Find where the given text appears and provide that cell's center as (x, y) coordinate. 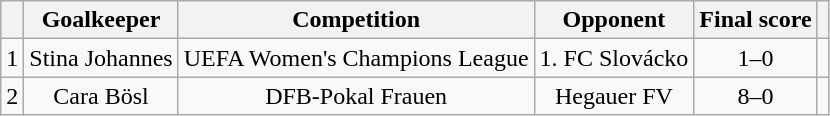
Final score (756, 20)
Opponent (614, 20)
Competition (356, 20)
1–0 (756, 58)
8–0 (756, 96)
UEFA Women's Champions League (356, 58)
Hegauer FV (614, 96)
2 (12, 96)
Goalkeeper (101, 20)
Stina Johannes (101, 58)
1 (12, 58)
1. FC Slovácko (614, 58)
DFB-Pokal Frauen (356, 96)
Cara Bösl (101, 96)
